For the text-containing cell, return its midpoint in [x, y] coordinate format. 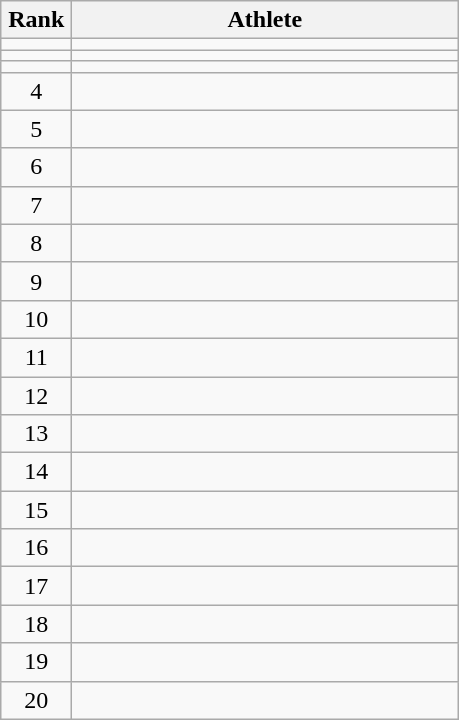
8 [36, 243]
19 [36, 662]
13 [36, 434]
9 [36, 281]
10 [36, 319]
11 [36, 357]
16 [36, 548]
5 [36, 129]
15 [36, 510]
14 [36, 472]
Athlete [265, 20]
4 [36, 91]
6 [36, 167]
18 [36, 624]
7 [36, 205]
20 [36, 700]
17 [36, 586]
Rank [36, 20]
12 [36, 395]
